From the cell containing the given text, extract its center point as (x, y) coordinate. 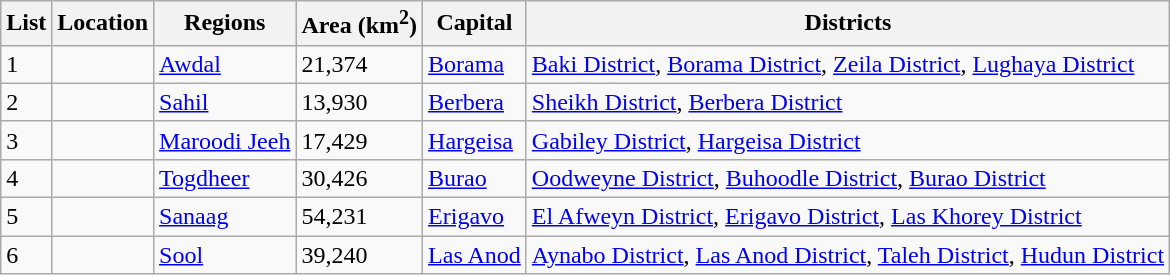
39,240 (360, 255)
Sool (225, 255)
30,426 (360, 178)
El Afweyn District, Erigavo District, Las Khorey District (848, 217)
Erigavo (475, 217)
Hargeisa (475, 140)
4 (26, 178)
17,429 (360, 140)
Awdal (225, 64)
Baki District, Borama District, Zeila District, Lughaya District (848, 64)
Gabiley District, Hargeisa District (848, 140)
21,374 (360, 64)
Sheikh District, Berbera District (848, 102)
Maroodi Jeeh (225, 140)
5 (26, 217)
Borama (475, 64)
1 (26, 64)
54,231 (360, 217)
Area (km2) (360, 24)
3 (26, 140)
Togdheer (225, 178)
2 (26, 102)
Las Anod (475, 255)
Burao (475, 178)
13,930 (360, 102)
6 (26, 255)
Oodweyne District, Buhoodle District, Burao District (848, 178)
Regions (225, 24)
Location (103, 24)
Capital (475, 24)
Sahil (225, 102)
Berbera (475, 102)
List (26, 24)
Aynabo District, Las Anod District, Taleh District, Hudun District (848, 255)
Districts (848, 24)
Sanaag (225, 217)
